Provide the (X, Y) coordinate of the cell's center where the given text is located.  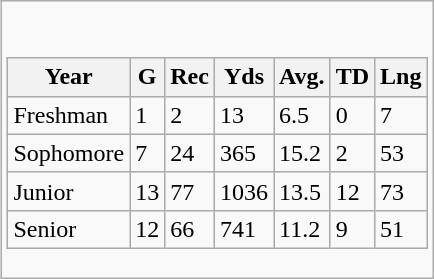
Year (69, 77)
77 (190, 191)
Year G Rec Yds Avg. TD Lng Freshman 1 2 13 6.5 0 7 Sophomore 7 24 365 15.2 2 53 Junior 13 77 1036 13.5 12 73 Senior 12 66 741 11.2 9 51 (218, 140)
11.2 (302, 229)
Freshman (69, 115)
Rec (190, 77)
G (148, 77)
53 (401, 153)
24 (190, 153)
9 (352, 229)
365 (244, 153)
66 (190, 229)
13.5 (302, 191)
Junior (69, 191)
73 (401, 191)
51 (401, 229)
TD (352, 77)
741 (244, 229)
Senior (69, 229)
Avg. (302, 77)
15.2 (302, 153)
Yds (244, 77)
1036 (244, 191)
1 (148, 115)
Lng (401, 77)
Sophomore (69, 153)
0 (352, 115)
6.5 (302, 115)
